Find where the given text appears and provide that cell's center as [X, Y] coordinate. 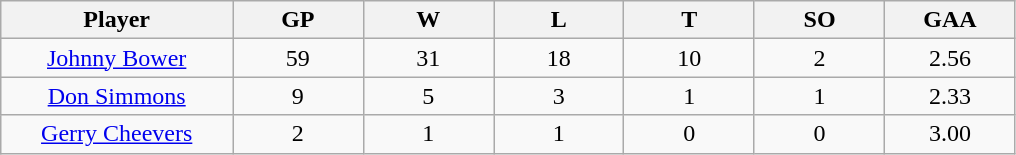
2.33 [950, 96]
T [689, 20]
18 [559, 58]
5 [428, 96]
59 [298, 58]
9 [298, 96]
Don Simmons [117, 96]
2.56 [950, 58]
Player [117, 20]
10 [689, 58]
GAA [950, 20]
SO [819, 20]
W [428, 20]
GP [298, 20]
3 [559, 96]
3.00 [950, 134]
Johnny Bower [117, 58]
Gerry Cheevers [117, 134]
31 [428, 58]
L [559, 20]
